Return the [X, Y] coordinate for the center point of the cell that contains the specified text.  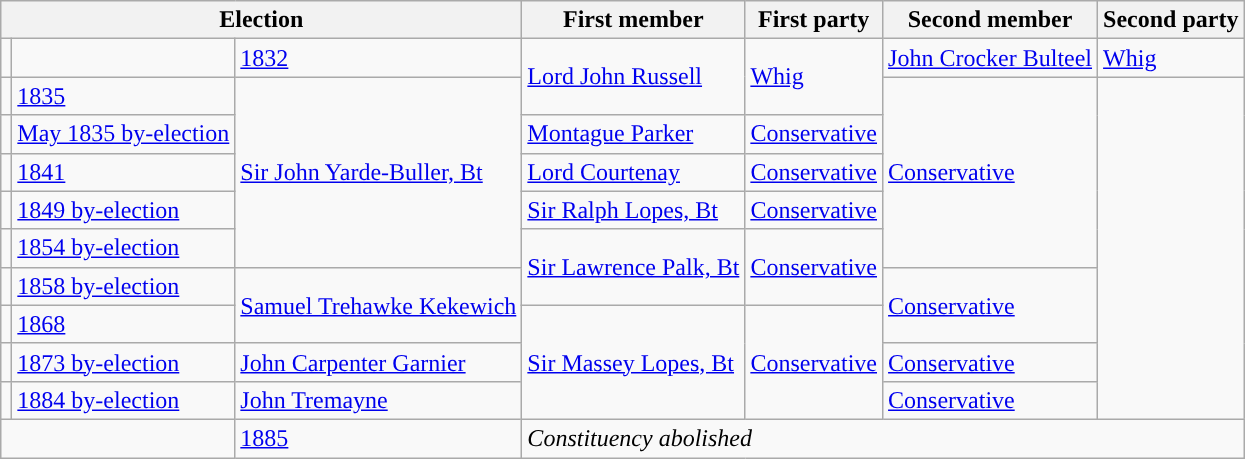
1868 [124, 324]
Sir Lawrence Palk, Bt [634, 267]
1849 by-election [124, 210]
1884 by-election [124, 400]
Sir Ralph Lopes, Bt [634, 210]
Second party [1171, 20]
May 1835 by-election [124, 134]
1832 [378, 58]
Montague Parker [634, 134]
1841 [124, 172]
Election [262, 20]
John Tremayne [378, 400]
Second member [990, 20]
1858 by-election [124, 286]
First member [634, 20]
John Carpenter Garnier [378, 362]
Lord John Russell [634, 77]
1873 by-election [124, 362]
Lord Courtenay [634, 172]
John Crocker Bulteel [990, 58]
Constituency abolished [883, 438]
Samuel Trehawke Kekewich [378, 305]
1854 by-election [124, 248]
1835 [124, 96]
First party [814, 20]
Sir John Yarde-Buller, Bt [378, 172]
1885 [378, 438]
Sir Massey Lopes, Bt [634, 362]
